For the text-containing cell, return its midpoint in [x, y] coordinate format. 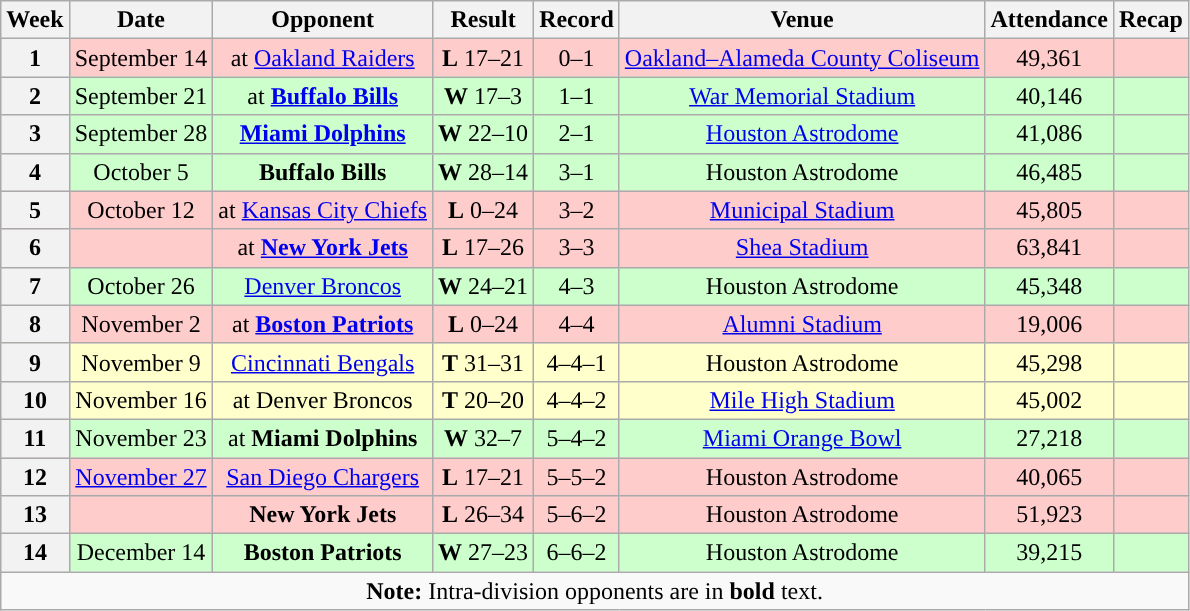
November 9 [141, 362]
4–3 [577, 286]
3–3 [577, 248]
November 16 [141, 400]
Boston Patriots [323, 553]
27,218 [1049, 438]
Note: Intra-division opponents are in bold text. [595, 591]
9 [35, 362]
2–1 [577, 134]
14 [35, 553]
3–1 [577, 172]
October 5 [141, 172]
Denver Broncos [323, 286]
41,086 [1049, 134]
Oakland–Alameda County Coliseum [802, 58]
November 23 [141, 438]
San Diego Chargers [323, 477]
5–5–2 [577, 477]
November 27 [141, 477]
W 17–3 [484, 96]
W 28–14 [484, 172]
November 2 [141, 324]
Record [577, 20]
October 12 [141, 210]
W 24–21 [484, 286]
W 27–23 [484, 553]
Mile High Stadium [802, 400]
5–4–2 [577, 438]
W 22–10 [484, 134]
45,298 [1049, 362]
Attendance [1049, 20]
39,215 [1049, 553]
1–1 [577, 96]
Municipal Stadium [802, 210]
Alumni Stadium [802, 324]
Recap [1150, 20]
5 [35, 210]
at Miami Dolphins [323, 438]
11 [35, 438]
45,805 [1049, 210]
1 [35, 58]
51,923 [1049, 515]
7 [35, 286]
6 [35, 248]
Opponent [323, 20]
49,361 [1049, 58]
at Denver Broncos [323, 400]
October 26 [141, 286]
12 [35, 477]
at Oakland Raiders [323, 58]
3 [35, 134]
Buffalo Bills [323, 172]
46,485 [1049, 172]
Venue [802, 20]
at Boston Patriots [323, 324]
63,841 [1049, 248]
13 [35, 515]
L 26–34 [484, 515]
T 20–20 [484, 400]
September 28 [141, 134]
New York Jets [323, 515]
3–2 [577, 210]
Miami Dolphins [323, 134]
2 [35, 96]
W 32–7 [484, 438]
Date [141, 20]
4–4 [577, 324]
at Kansas City Chiefs [323, 210]
L 17–26 [484, 248]
4–4–2 [577, 400]
4–4–1 [577, 362]
19,006 [1049, 324]
Shea Stadium [802, 248]
September 21 [141, 96]
December 14 [141, 553]
at New York Jets [323, 248]
40,065 [1049, 477]
at Buffalo Bills [323, 96]
4 [35, 172]
T 31–31 [484, 362]
5–6–2 [577, 515]
45,348 [1049, 286]
September 14 [141, 58]
Miami Orange Bowl [802, 438]
Result [484, 20]
War Memorial Stadium [802, 96]
8 [35, 324]
45,002 [1049, 400]
Cincinnati Bengals [323, 362]
40,146 [1049, 96]
0–1 [577, 58]
Week [35, 20]
6–6–2 [577, 553]
10 [35, 400]
